Return the [x, y] coordinate for the center point of the cell that contains the specified text.  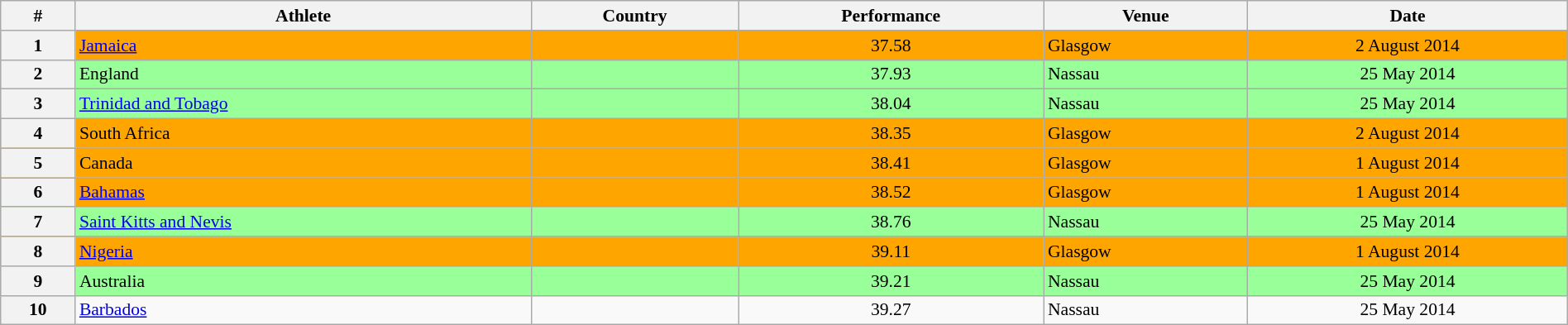
Barbados [304, 310]
39.27 [892, 310]
Jamaica [304, 45]
Nigeria [304, 251]
Trinidad and Tobago [304, 104]
10 [38, 310]
2 [38, 74]
37.93 [892, 74]
4 [38, 134]
Performance [892, 16]
Bahamas [304, 193]
39.11 [892, 251]
9 [38, 281]
Date [1408, 16]
38.76 [892, 222]
7 [38, 222]
5 [38, 163]
38.04 [892, 104]
South Africa [304, 134]
6 [38, 193]
39.21 [892, 281]
England [304, 74]
Australia [304, 281]
37.58 [892, 45]
Country [634, 16]
3 [38, 104]
# [38, 16]
38.35 [892, 134]
8 [38, 251]
Saint Kitts and Nevis [304, 222]
38.52 [892, 193]
38.41 [892, 163]
Venue [1146, 16]
1 [38, 45]
Athlete [304, 16]
Canada [304, 163]
